Find where the given text appears and provide that cell's center as [x, y] coordinate. 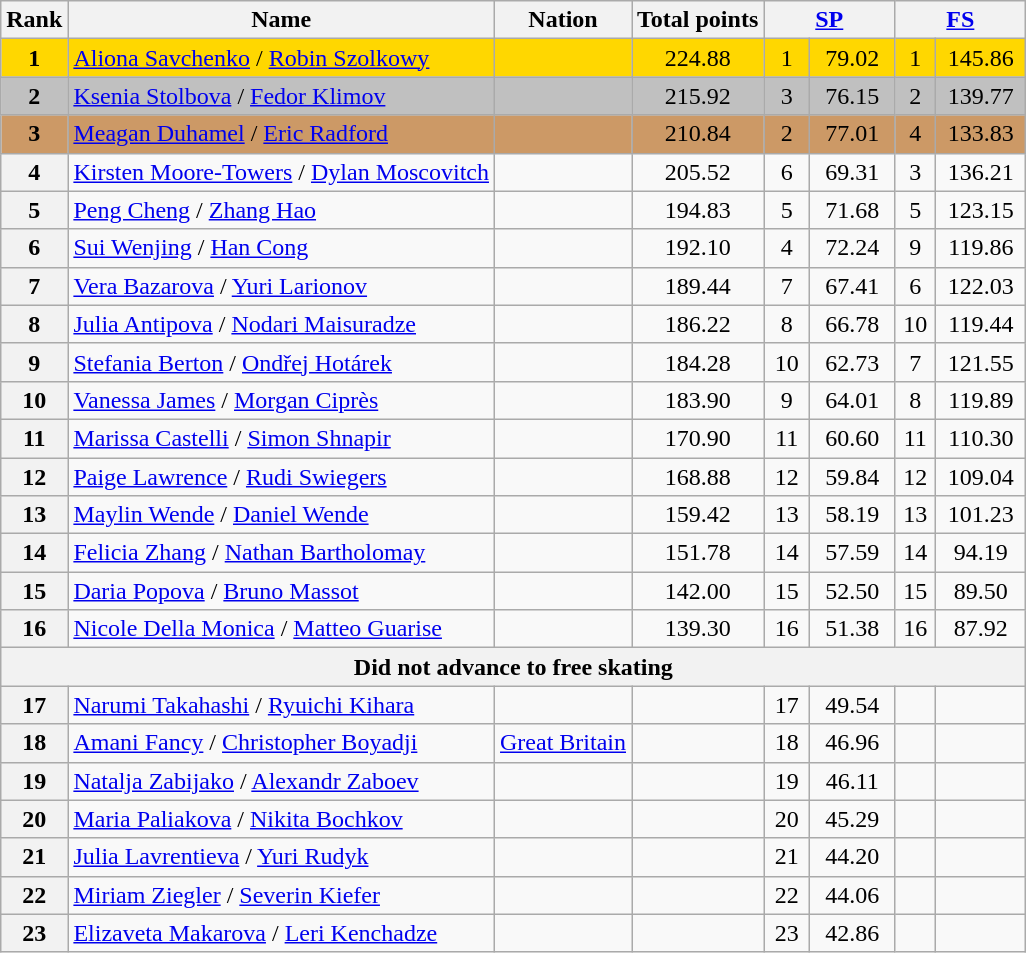
119.44 [981, 324]
184.28 [698, 362]
Julia Antipova / Nodari Maisuradze [282, 324]
183.90 [698, 400]
119.89 [981, 400]
110.30 [981, 438]
42.86 [852, 933]
SP [830, 20]
Did not advance to free skating [514, 667]
215.92 [698, 96]
205.52 [698, 172]
46.11 [852, 781]
Daria Popova / Bruno Massot [282, 591]
Natalja Zabijako / Alexandr Zaboev [282, 781]
66.78 [852, 324]
186.22 [698, 324]
Paige Lawrence / Rudi Swiegers [282, 477]
64.01 [852, 400]
67.41 [852, 286]
Elizaveta Makarova / Leri Kenchadze [282, 933]
Rank [34, 20]
62.73 [852, 362]
122.03 [981, 286]
101.23 [981, 515]
51.38 [852, 629]
Aliona Savchenko / Robin Szolkowy [282, 58]
145.86 [981, 58]
Miriam Ziegler / Severin Kiefer [282, 895]
Name [282, 20]
FS [960, 20]
49.54 [852, 705]
168.88 [698, 477]
79.02 [852, 58]
170.90 [698, 438]
Nicole Della Monica / Matteo Guarise [282, 629]
210.84 [698, 134]
192.10 [698, 248]
Ksenia Stolbova / Fedor Klimov [282, 96]
Sui Wenjing / Han Cong [282, 248]
Vanessa James / Morgan Ciprès [282, 400]
139.77 [981, 96]
Total points [698, 20]
194.83 [698, 210]
59.84 [852, 477]
45.29 [852, 819]
151.78 [698, 553]
87.92 [981, 629]
71.68 [852, 210]
Great Britain [564, 743]
Vera Bazarova / Yuri Larionov [282, 286]
Felicia Zhang / Nathan Bartholomay [282, 553]
94.19 [981, 553]
119.86 [981, 248]
Marissa Castelli / Simon Shnapir [282, 438]
44.20 [852, 857]
121.55 [981, 362]
133.83 [981, 134]
60.60 [852, 438]
77.01 [852, 134]
123.15 [981, 210]
Stefania Berton / Ondřej Hotárek [282, 362]
Nation [564, 20]
159.42 [698, 515]
Kirsten Moore-Towers / Dylan Moscovitch [282, 172]
Maria Paliakova / Nikita Bochkov [282, 819]
46.96 [852, 743]
76.15 [852, 96]
Narumi Takahashi / Ryuichi Kihara [282, 705]
224.88 [698, 58]
109.04 [981, 477]
Maylin Wende / Daniel Wende [282, 515]
52.50 [852, 591]
Amani Fancy / Christopher Boyadji [282, 743]
139.30 [698, 629]
Meagan Duhamel / Eric Radford [282, 134]
142.00 [698, 591]
136.21 [981, 172]
89.50 [981, 591]
Peng Cheng / Zhang Hao [282, 210]
44.06 [852, 895]
57.59 [852, 553]
Julia Lavrentieva / Yuri Rudyk [282, 857]
72.24 [852, 248]
189.44 [698, 286]
69.31 [852, 172]
58.19 [852, 515]
